Scan for the cell matching the given text and deliver its (x, y) coordinate at center. 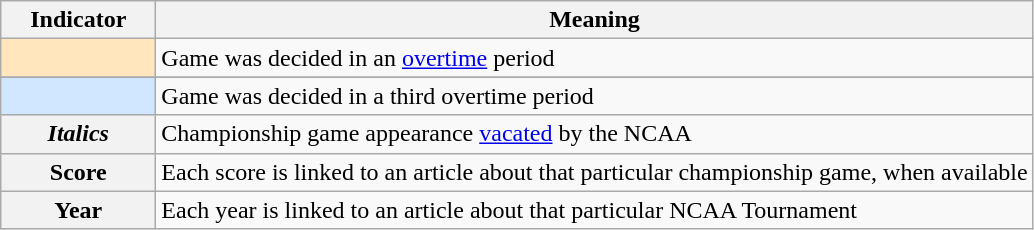
Indicator (78, 20)
Meaning (594, 20)
Score (78, 172)
Game was decided in a third overtime period (594, 96)
Each year is linked to an article about that particular NCAA Tournament (594, 210)
Year (78, 210)
Each score is linked to an article about that particular championship game, when available (594, 172)
Italics (78, 134)
Game was decided in an overtime period (594, 58)
Championship game appearance vacated by the NCAA (594, 134)
